Capture the cell that displays the provided text and extract its (x, y) central coordinate. 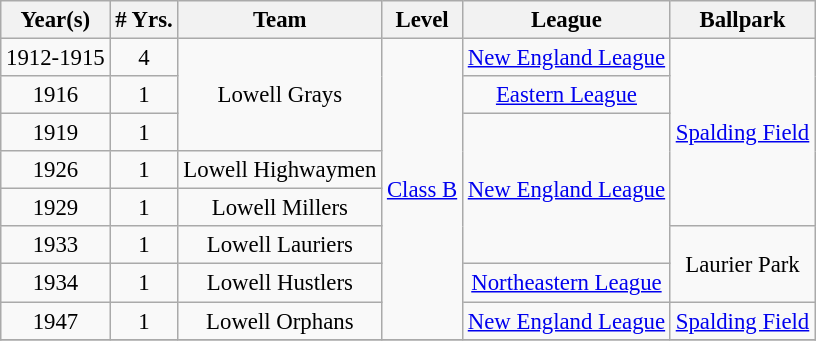
Year(s) (56, 20)
Laurier Park (742, 264)
1912-1915 (56, 58)
4 (144, 58)
1947 (56, 321)
Lowell Orphans (280, 321)
1919 (56, 133)
Northeastern League (566, 283)
1933 (56, 245)
Eastern League (566, 95)
Team (280, 20)
# Yrs. (144, 20)
1929 (56, 208)
Ballpark (742, 20)
1916 (56, 95)
Class B (422, 190)
Lowell Millers (280, 208)
League (566, 20)
Lowell Lauriers (280, 245)
Level (422, 20)
Lowell Highwaymen (280, 170)
1934 (56, 283)
1926 (56, 170)
Lowell Grays (280, 96)
Lowell Hustlers (280, 283)
